Output the [x, y] coordinate of the center of the cell containing the given text.  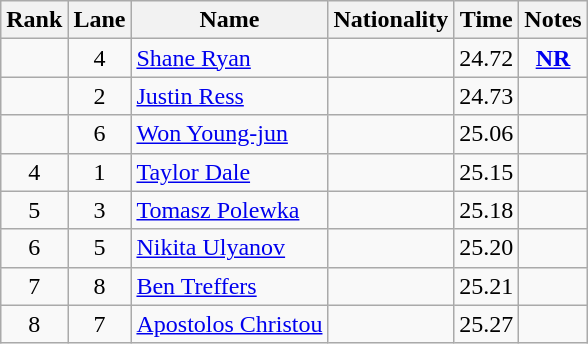
25.18 [486, 210]
Lane [100, 20]
Shane Ryan [230, 58]
25.20 [486, 248]
Apostolos Christou [230, 324]
Justin Ress [230, 96]
25.06 [486, 134]
25.21 [486, 286]
NR [553, 58]
Time [486, 20]
24.72 [486, 58]
Name [230, 20]
25.27 [486, 324]
25.15 [486, 172]
Ben Treffers [230, 286]
Tomasz Polewka [230, 210]
3 [100, 210]
24.73 [486, 96]
2 [100, 96]
1 [100, 172]
Notes [553, 20]
Taylor Dale [230, 172]
Rank [34, 20]
Won Young-jun [230, 134]
Nationality [391, 20]
Nikita Ulyanov [230, 248]
